Pinpoint the cell where the given text exists, returning its [x, y] midpoint coordinate. 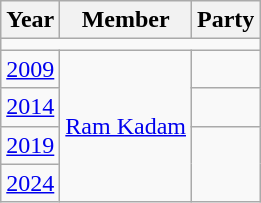
Party [226, 20]
2009 [30, 69]
2019 [30, 145]
Ram Kadam [126, 126]
2014 [30, 107]
2024 [30, 183]
Year [30, 20]
Member [126, 20]
